Provide the (x, y) coordinate of the cell's center where the given text is located.  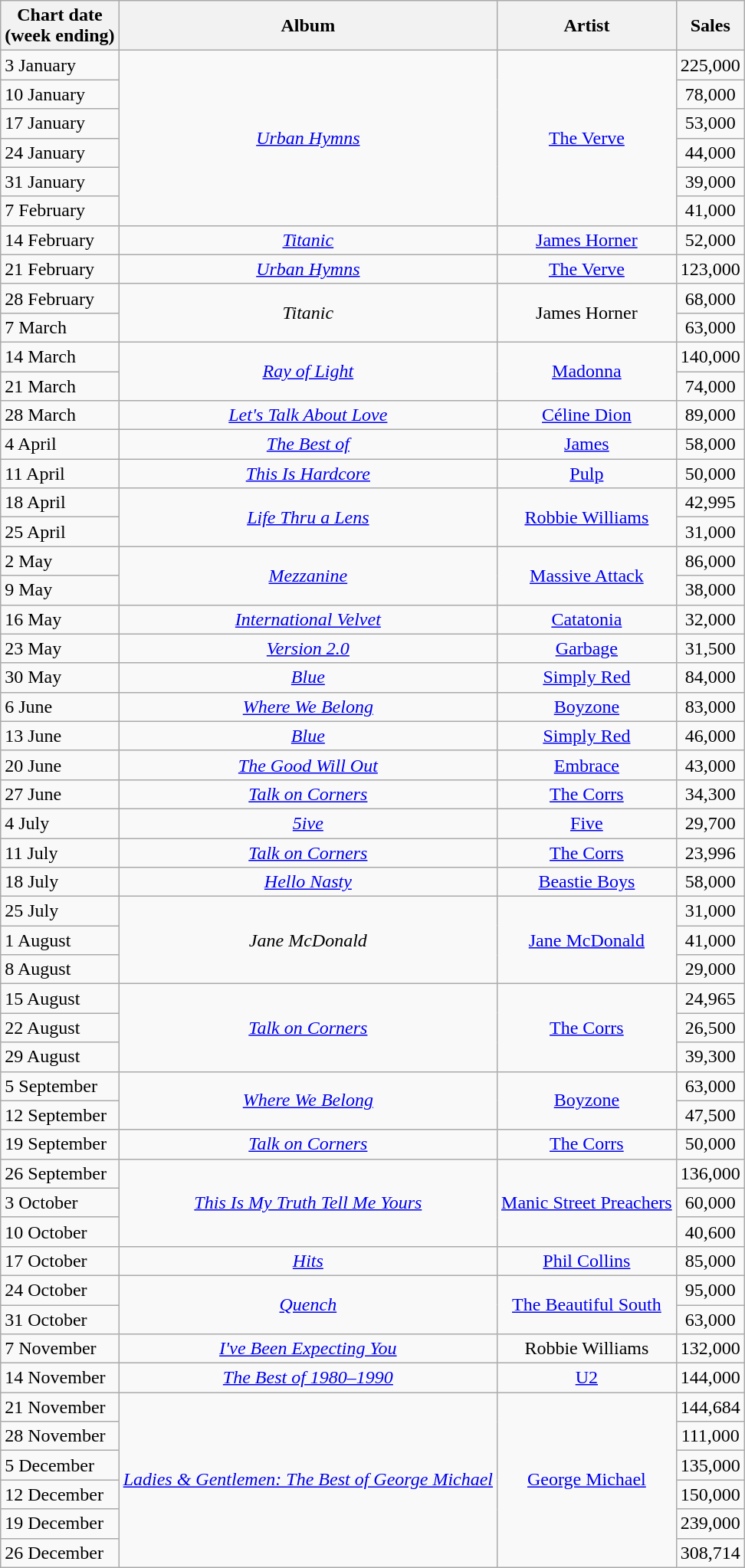
4 April (60, 444)
This Is Hardcore (308, 474)
123,000 (710, 269)
10 January (60, 94)
30 May (60, 677)
Album (308, 26)
5 September (60, 1086)
39,300 (710, 1057)
21 February (60, 269)
144,000 (710, 1378)
28 November (60, 1436)
14 November (60, 1378)
12 September (60, 1115)
This Is My Truth Tell Me Yours (308, 1202)
14 February (60, 240)
74,000 (710, 385)
29 August (60, 1057)
Life Thru a Lens (308, 517)
31 October (60, 1319)
144,684 (710, 1407)
Artist (587, 26)
43,000 (710, 765)
8 August (60, 969)
14 March (60, 356)
31,500 (710, 648)
4 July (60, 823)
24,965 (710, 999)
111,000 (710, 1436)
26,500 (710, 1028)
16 May (60, 619)
The Best of (308, 444)
Five (587, 823)
2 May (60, 561)
86,000 (710, 561)
Beastie Boys (587, 882)
7 February (60, 211)
83,000 (710, 707)
The Good Will Out (308, 765)
1 August (60, 940)
Hits (308, 1261)
27 June (60, 794)
44,000 (710, 153)
International Velvet (308, 619)
Madonna (587, 371)
28 February (60, 298)
11 July (60, 853)
68,000 (710, 298)
I've Been Expecting You (308, 1349)
29,000 (710, 969)
31 January (60, 182)
17 October (60, 1261)
11 April (60, 474)
James (587, 444)
20 June (60, 765)
239,000 (710, 1524)
Sales (710, 26)
21 November (60, 1407)
84,000 (710, 677)
7 November (60, 1349)
7 March (60, 327)
40,600 (710, 1232)
U2 (587, 1378)
17 January (60, 123)
47,500 (710, 1115)
18 July (60, 882)
53,000 (710, 123)
39,000 (710, 182)
Catatonia (587, 619)
The Beautiful South (587, 1304)
Version 2.0 (308, 648)
23,996 (710, 853)
42,995 (710, 503)
Hello Nasty (308, 882)
132,000 (710, 1349)
140,000 (710, 356)
85,000 (710, 1261)
5 December (60, 1465)
5ive (308, 823)
The Best of 1980–1990 (308, 1378)
Pulp (587, 474)
24 October (60, 1290)
89,000 (710, 415)
38,000 (710, 590)
15 August (60, 999)
150,000 (710, 1494)
Céline Dion (587, 415)
Ray of Light (308, 371)
52,000 (710, 240)
135,000 (710, 1465)
25 July (60, 911)
22 August (60, 1028)
3 October (60, 1202)
Let's Talk About Love (308, 415)
46,000 (710, 736)
Embrace (587, 765)
29,700 (710, 823)
308,714 (710, 1553)
3 January (60, 65)
10 October (60, 1232)
34,300 (710, 794)
23 May (60, 648)
28 March (60, 415)
19 September (60, 1144)
Ladies & Gentlemen: The Best of George Michael (308, 1480)
13 June (60, 736)
32,000 (710, 619)
George Michael (587, 1480)
Phil Collins (587, 1261)
26 September (60, 1173)
Mezzanine (308, 576)
Massive Attack (587, 576)
Manic Street Preachers (587, 1202)
Garbage (587, 648)
25 April (60, 532)
19 December (60, 1524)
136,000 (710, 1173)
Quench (308, 1304)
Chart date(week ending) (60, 26)
26 December (60, 1553)
6 June (60, 707)
12 December (60, 1494)
78,000 (710, 94)
18 April (60, 503)
60,000 (710, 1202)
9 May (60, 590)
95,000 (710, 1290)
21 March (60, 385)
24 January (60, 153)
225,000 (710, 65)
